For the text-containing cell, return its midpoint in [X, Y] coordinate format. 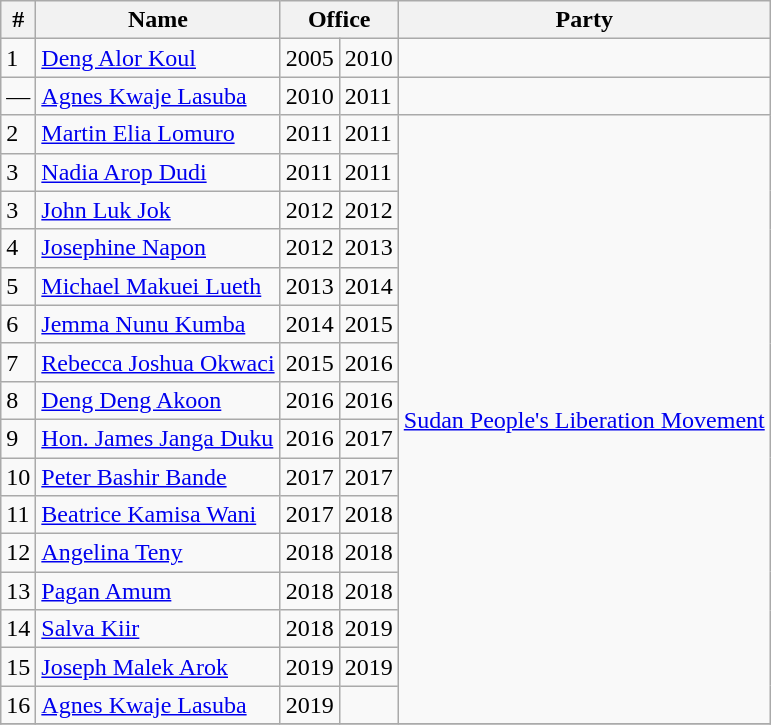
9 [18, 438]
Peter Bashir Bande [158, 477]
Sudan People's Liberation Movement [584, 420]
8 [18, 400]
15 [18, 667]
16 [18, 705]
Pagan Amum [158, 591]
Name [158, 20]
13 [18, 591]
12 [18, 553]
Martin Elia Lomuro [158, 134]
Deng Deng Akoon [158, 400]
7 [18, 362]
— [18, 96]
11 [18, 515]
Angelina Teny [158, 553]
Rebecca Joshua Okwaci [158, 362]
4 [18, 248]
John Luk Jok [158, 210]
Joseph Malek Arok [158, 667]
2005 [310, 58]
Beatrice Kamisa Wani [158, 515]
# [18, 20]
6 [18, 324]
Hon. James Janga Duku [158, 438]
Michael Makuei Lueth [158, 286]
Josephine Napon [158, 248]
Deng Alor Koul [158, 58]
Nadia Arop Dudi [158, 172]
10 [18, 477]
14 [18, 629]
5 [18, 286]
Salva Kiir [158, 629]
Office [339, 20]
2 [18, 134]
Party [584, 20]
1 [18, 58]
Jemma Nunu Kumba [158, 324]
